Provide the [X, Y] coordinate of the cell's center where the given text is located.  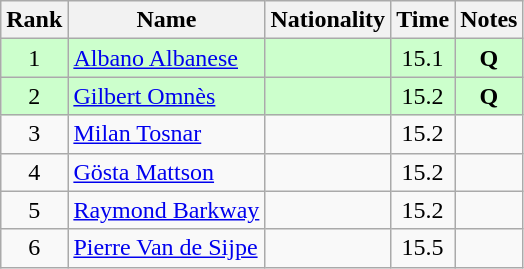
3 [34, 134]
Milan Tosnar [166, 134]
Gösta Mattson [166, 172]
Notes [489, 20]
4 [34, 172]
Time [423, 20]
2 [34, 96]
15.5 [423, 248]
1 [34, 58]
Albano Albanese [166, 58]
Pierre Van de Sijpe [166, 248]
Rank [34, 20]
Raymond Barkway [166, 210]
5 [34, 210]
6 [34, 248]
Gilbert Omnès [166, 96]
Name [166, 20]
Nationality [328, 20]
15.1 [423, 58]
